Provide the [X, Y] coordinate of the cell's center where the given text is located.  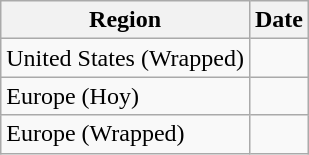
Region [126, 20]
Europe (Wrapped) [126, 134]
United States (Wrapped) [126, 58]
Date [278, 20]
Europe (Hoy) [126, 96]
